Search for the cell housing the specified text and yield its (X, Y) center coordinate. 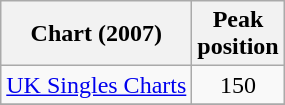
UK Singles Charts (96, 85)
Chart (2007) (96, 34)
Peakposition (238, 34)
150 (238, 85)
